For the text-containing cell, return its midpoint in [x, y] coordinate format. 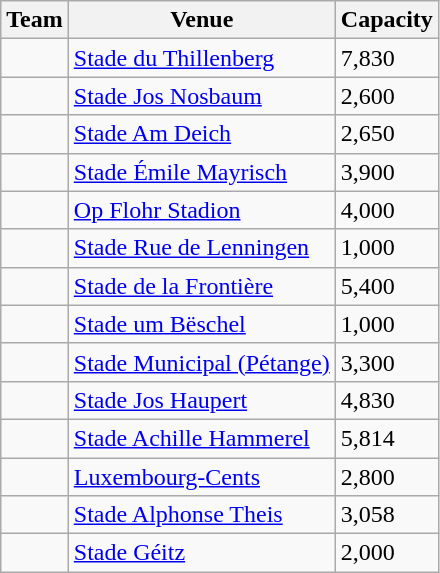
5,400 [386, 286]
Venue [202, 20]
Capacity [386, 20]
Stade Am Deich [202, 134]
Stade Jos Nosbaum [202, 96]
7,830 [386, 58]
Stade Achille Hammerel [202, 438]
4,830 [386, 400]
Stade du Thillenberg [202, 58]
2,600 [386, 96]
3,300 [386, 362]
2,650 [386, 134]
Stade Rue de Lenningen [202, 248]
Stade Municipal (Pétange) [202, 362]
3,900 [386, 172]
5,814 [386, 438]
Team [35, 20]
2,800 [386, 477]
Luxembourg-Cents [202, 477]
2,000 [386, 553]
3,058 [386, 515]
Stade de la Frontière [202, 286]
4,000 [386, 210]
Stade Alphonse Theis [202, 515]
Op Flohr Stadion [202, 210]
Stade Géitz [202, 553]
Stade um Bëschel [202, 324]
Stade Émile Mayrisch [202, 172]
Stade Jos Haupert [202, 400]
